Capture the cell that displays the provided text and extract its [x, y] central coordinate. 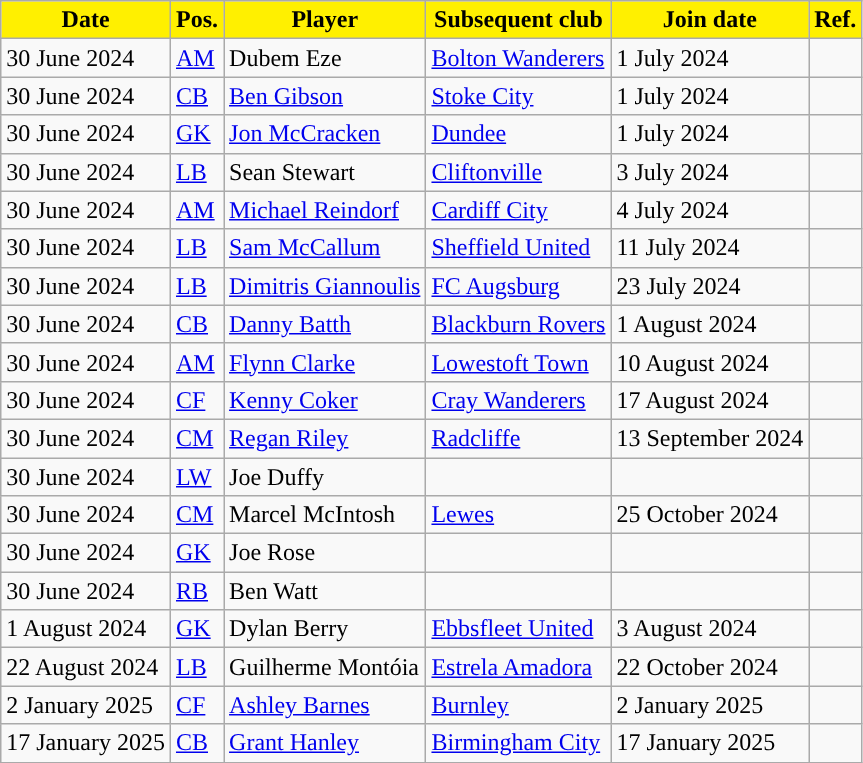
Kenny Coker [325, 400]
Sam McCallum [325, 248]
Birmingham City [518, 743]
Joe Duffy [325, 477]
Ebbsfleet United [518, 629]
Ben Watt [325, 591]
Guilherme Montóia [325, 667]
Pos. [196, 20]
23 July 2024 [710, 286]
RB [196, 591]
Joe Rose [325, 553]
Player [325, 20]
Danny Batth [325, 324]
Bolton Wanderers [518, 58]
FC Augsburg [518, 286]
Estrela Amadora [518, 667]
13 September 2024 [710, 438]
3 August 2024 [710, 629]
17 August 2024 [710, 400]
Date [86, 20]
Grant Hanley [325, 743]
Lowestoft Town [518, 362]
11 July 2024 [710, 248]
Sean Stewart [325, 172]
4 July 2024 [710, 210]
Jon McCracken [325, 134]
Ben Gibson [325, 96]
Flynn Clarke [325, 362]
Lewes [518, 515]
22 August 2024 [86, 667]
Join date [710, 20]
22 October 2024 [710, 667]
Dundee [518, 134]
Subsequent club [518, 20]
Stoke City [518, 96]
Michael Reindorf [325, 210]
Cliftonville [518, 172]
Radcliffe [518, 438]
Cardiff City [518, 210]
Dimitris Giannoulis [325, 286]
LW [196, 477]
Cray Wanderers [518, 400]
Dylan Berry [325, 629]
Regan Riley [325, 438]
Burnley [518, 705]
10 August 2024 [710, 362]
Ashley Barnes [325, 705]
Sheffield United [518, 248]
3 July 2024 [710, 172]
Dubem Eze [325, 58]
Blackburn Rovers [518, 324]
Ref. [836, 20]
25 October 2024 [710, 515]
Marcel McIntosh [325, 515]
